Capture the cell that displays the provided text and extract its [X, Y] central coordinate. 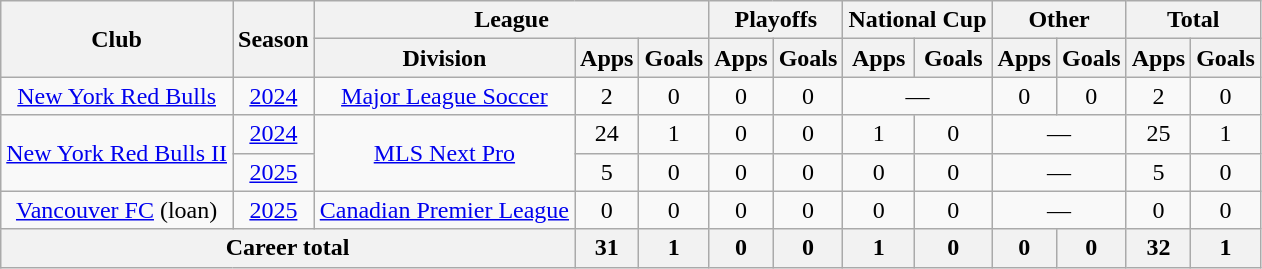
MLS Next Pro [444, 153]
Other [1059, 20]
New York Red Bulls II [117, 153]
Playoffs [776, 20]
Vancouver FC (loan) [117, 210]
League [511, 20]
Club [117, 39]
New York Red Bulls [117, 96]
Major League Soccer [444, 96]
Division [444, 58]
32 [1158, 248]
National Cup [918, 20]
Season [273, 39]
31 [607, 248]
Canadian Premier League [444, 210]
Total [1193, 20]
24 [607, 134]
Career total [288, 248]
25 [1158, 134]
